Capture the cell that displays the provided text and extract its [x, y] central coordinate. 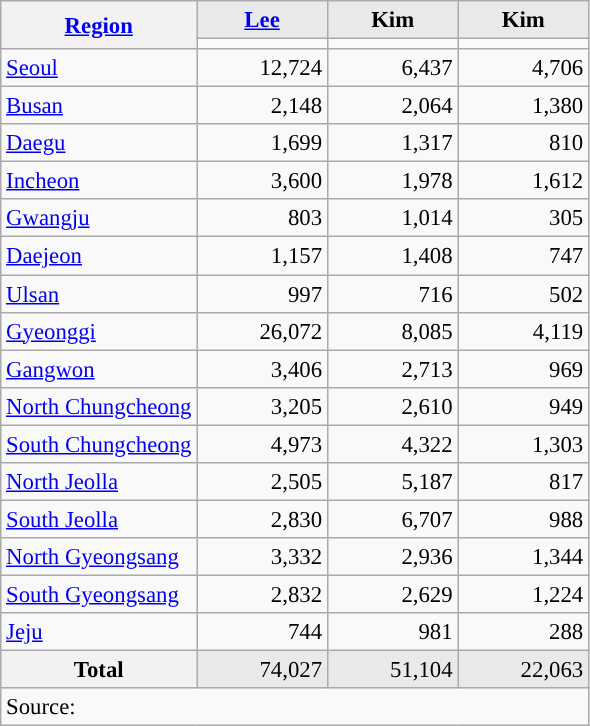
2,713 [392, 369]
3,406 [262, 369]
1,612 [524, 181]
South Chungcheong [99, 444]
4,322 [392, 444]
305 [524, 219]
716 [392, 294]
3,600 [262, 181]
Region [99, 25]
5,187 [392, 482]
502 [524, 294]
1,978 [392, 181]
Gwangju [99, 219]
2,832 [262, 594]
North Chungcheong [99, 406]
22,063 [524, 670]
2,610 [392, 406]
Daejeon [99, 256]
803 [262, 219]
2,505 [262, 482]
2,830 [262, 519]
Incheon [99, 181]
3,332 [262, 557]
Seoul [99, 68]
North Jeolla [99, 482]
2,148 [262, 106]
949 [524, 406]
Busan [99, 106]
26,072 [262, 331]
288 [524, 632]
817 [524, 482]
747 [524, 256]
810 [524, 143]
4,706 [524, 68]
3,205 [262, 406]
South Gyeongsang [99, 594]
South Jeolla [99, 519]
74,027 [262, 670]
12,724 [262, 68]
1,699 [262, 143]
2,064 [392, 106]
1,157 [262, 256]
2,936 [392, 557]
Total [99, 670]
Ulsan [99, 294]
8,085 [392, 331]
981 [392, 632]
1,224 [524, 594]
Lee [262, 20]
6,437 [392, 68]
1,380 [524, 106]
2,629 [392, 594]
North Gyeongsang [99, 557]
Jeju [99, 632]
1,344 [524, 557]
1,303 [524, 444]
4,119 [524, 331]
997 [262, 294]
6,707 [392, 519]
1,317 [392, 143]
Source: [295, 707]
Gyeonggi [99, 331]
1,408 [392, 256]
1,014 [392, 219]
969 [524, 369]
4,973 [262, 444]
744 [262, 632]
51,104 [392, 670]
Gangwon [99, 369]
988 [524, 519]
Daegu [99, 143]
